Find where the given text appears and provide that cell's center as (x, y) coordinate. 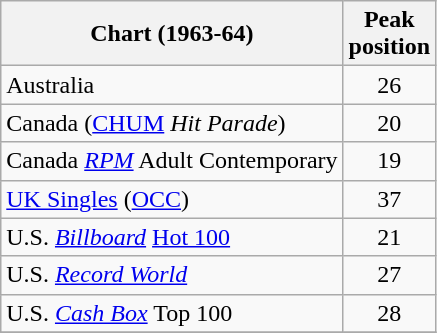
Australia (172, 85)
26 (389, 85)
20 (389, 123)
27 (389, 275)
28 (389, 313)
37 (389, 199)
U.S. Cash Box Top 100 (172, 313)
Chart (1963-64) (172, 34)
UK Singles (OCC) (172, 199)
U.S. Record World (172, 275)
Peakposition (389, 34)
U.S. Billboard Hot 100 (172, 237)
Canada (CHUM Hit Parade) (172, 123)
21 (389, 237)
Canada RPM Adult Contemporary (172, 161)
19 (389, 161)
